For the text-containing cell, return its midpoint in (X, Y) coordinate format. 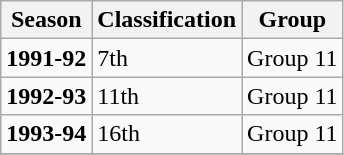
Season (46, 20)
1991-92 (46, 58)
1993-94 (46, 134)
Classification (167, 20)
7th (167, 58)
1992-93 (46, 96)
Group (293, 20)
16th (167, 134)
11th (167, 96)
